Capture the cell that displays the provided text and extract its (X, Y) central coordinate. 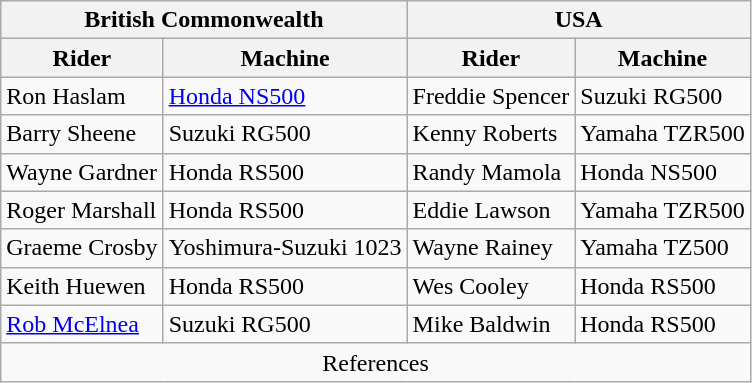
Yoshimura-Suzuki 1023 (285, 248)
Wayne Rainey (491, 248)
Barry Sheene (82, 134)
Roger Marshall (82, 210)
References (376, 362)
Ron Haslam (82, 96)
Rob McElnea (82, 324)
Wayne Gardner (82, 172)
Kenny Roberts (491, 134)
Mike Baldwin (491, 324)
Graeme Crosby (82, 248)
Wes Cooley (491, 286)
Freddie Spencer (491, 96)
Eddie Lawson (491, 210)
USA (578, 20)
Yamaha TZ500 (663, 248)
Randy Mamola (491, 172)
Keith Huewen (82, 286)
British Commonwealth (204, 20)
